Scan for the cell matching the given text and deliver its [X, Y] coordinate at center. 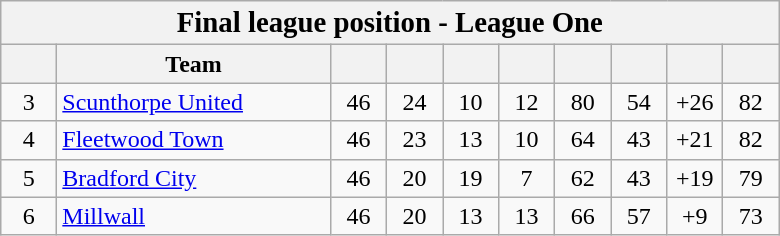
54 [639, 102]
Fleetwood Town [194, 140]
Bradford City [194, 178]
Scunthorpe United [194, 102]
Team [194, 64]
73 [751, 216]
57 [639, 216]
12 [527, 102]
19 [470, 178]
4 [29, 140]
66 [583, 216]
24 [414, 102]
Final league position - League One [390, 23]
+21 [695, 140]
62 [583, 178]
3 [29, 102]
5 [29, 178]
+9 [695, 216]
79 [751, 178]
7 [527, 178]
+26 [695, 102]
80 [583, 102]
+19 [695, 178]
6 [29, 216]
64 [583, 140]
Millwall [194, 216]
23 [414, 140]
